From the cell containing the given text, extract its center point as (x, y) coordinate. 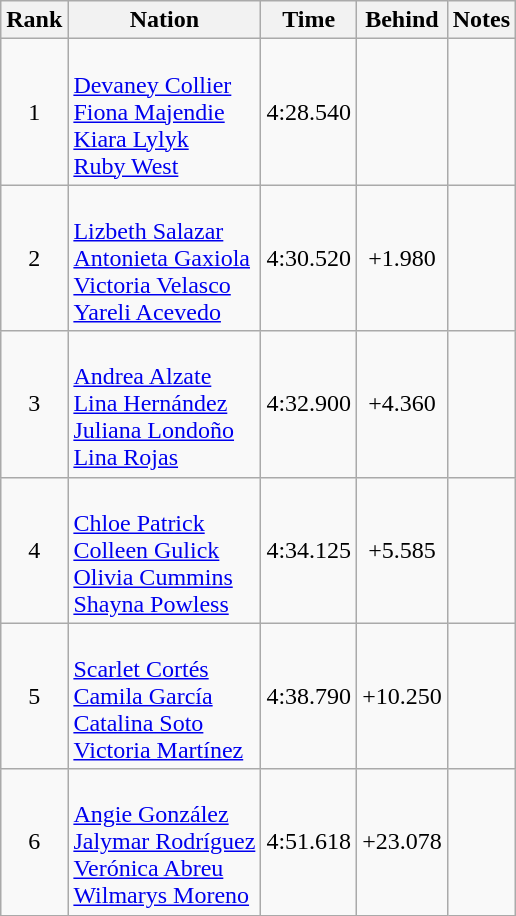
4 (34, 550)
Lizbeth SalazarAntonieta GaxiolaVictoria VelascoYareli Acevedo (164, 258)
4:38.790 (309, 696)
Behind (402, 20)
Angie GonzálezJalymar RodríguezVerónica AbreuWilmarys Moreno (164, 842)
Devaney CollierFiona MajendieKiara LylykRuby West (164, 112)
+23.078 (402, 842)
Nation (164, 20)
1 (34, 112)
6 (34, 842)
4:30.520 (309, 258)
Andrea AlzateLina Hernández Juliana LondoñoLina Rojas (164, 404)
Notes (481, 20)
4:51.618 (309, 842)
Scarlet CortésCamila GarcíaCatalina SotoVictoria Martínez (164, 696)
+10.250 (402, 696)
Chloe PatrickColleen GulickOlivia CumminsShayna Powless (164, 550)
5 (34, 696)
4:34.125 (309, 550)
+1.980 (402, 258)
Time (309, 20)
3 (34, 404)
4:32.900 (309, 404)
Rank (34, 20)
+5.585 (402, 550)
4:28.540 (309, 112)
+4.360 (402, 404)
2 (34, 258)
